Find where the given text appears and provide that cell's center as [x, y] coordinate. 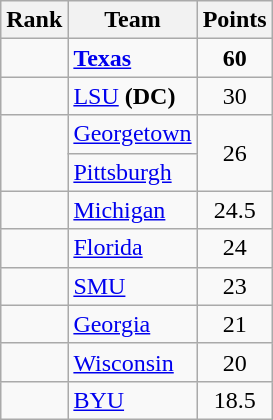
18.5 [234, 400]
23 [234, 286]
60 [234, 58]
Rank [34, 20]
Wisconsin [132, 362]
Michigan [132, 210]
24.5 [234, 210]
21 [234, 324]
SMU [132, 286]
Georgia [132, 324]
Points [234, 20]
26 [234, 153]
Florida [132, 248]
30 [234, 96]
LSU (DC) [132, 96]
Georgetown [132, 134]
BYU [132, 400]
Texas [132, 58]
Team [132, 20]
24 [234, 248]
Pittsburgh [132, 172]
20 [234, 362]
